Identify which cell holds the provided text, then report its [x, y] central coordinate. 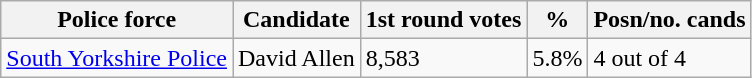
South Yorkshire Police [117, 58]
Candidate [296, 20]
1st round votes [444, 20]
David Allen [296, 58]
4 out of 4 [670, 58]
Police force [117, 20]
5.8% [558, 58]
% [558, 20]
8,583 [444, 58]
Posn/no. cands [670, 20]
